Output the (X, Y) coordinate of the center of the cell containing the given text.  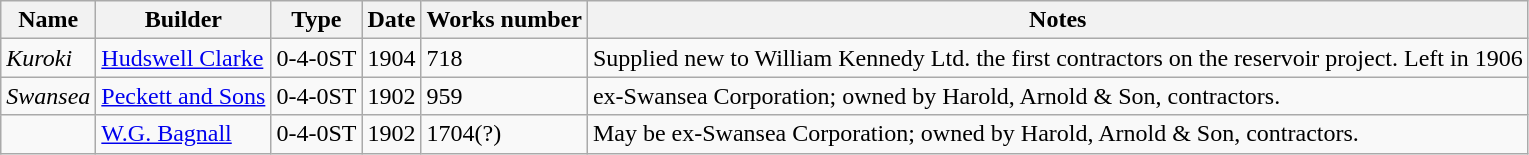
Notes (1058, 20)
Builder (184, 20)
959 (504, 96)
718 (504, 58)
Swansea (48, 96)
Supplied new to William Kennedy Ltd. the first contractors on the reservoir project. Left in 1906 (1058, 58)
Works number (504, 20)
Name (48, 20)
May be ex-Swansea Corporation; owned by Harold, Arnold & Son, contractors. (1058, 134)
Kuroki (48, 58)
1704(?) (504, 134)
Type (316, 20)
Date (392, 20)
Hudswell Clarke (184, 58)
Peckett and Sons (184, 96)
ex-Swansea Corporation; owned by Harold, Arnold & Son, contractors. (1058, 96)
W.G. Bagnall (184, 134)
1904 (392, 58)
